Pinpoint the cell where the given text exists, returning its [X, Y] midpoint coordinate. 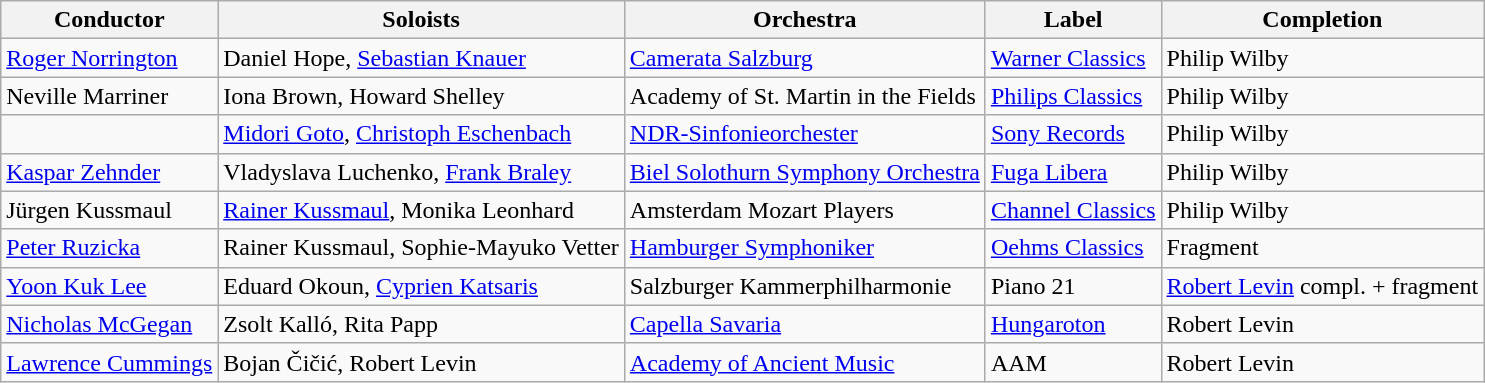
Neville Marriner [110, 96]
Amsterdam Mozart Players [804, 210]
Fuga Libera [1073, 172]
Midori Goto, Christoph Eschenbach [422, 134]
Academy of St. Martin in the Fields [804, 96]
Oehms Classics [1073, 248]
Orchestra [804, 20]
Zsolt Kalló, Rita Papp [422, 324]
Jürgen Kussmaul [110, 210]
Philips Classics [1073, 96]
Robert Levin compl. + fragment [1322, 286]
Piano 21 [1073, 286]
Peter Ruzicka [110, 248]
NDR-Sinfonieorchester [804, 134]
Soloists [422, 20]
Hungaroton [1073, 324]
Nicholas McGegan [110, 324]
Daniel Hope, Sebastian Knauer [422, 58]
Salzburger Kammerphilharmonie [804, 286]
Academy of Ancient Music [804, 362]
Warner Classics [1073, 58]
Hamburger Symphoniker [804, 248]
Bojan Čičić, Robert Levin [422, 362]
Sony Records [1073, 134]
Channel Classics [1073, 210]
Fragment [1322, 248]
AAM [1073, 362]
Eduard Okoun, Cyprien Katsaris [422, 286]
Completion [1322, 20]
Conductor [110, 20]
Label [1073, 20]
Roger Norrington [110, 58]
Rainer Kussmaul, Sophie-Mayuko Vetter [422, 248]
Capella Savaria [804, 324]
Iona Brown, Howard Shelley [422, 96]
Vladyslava Luchenko, Frank Braley [422, 172]
Rainer Kussmaul, Monika Leonhard [422, 210]
Biel Solothurn Symphony Orchestra [804, 172]
Yoon Kuk Lee [110, 286]
Kaspar Zehnder [110, 172]
Camerata Salzburg [804, 58]
Lawrence Cummings [110, 362]
